From the cell containing the given text, extract its center point as (X, Y) coordinate. 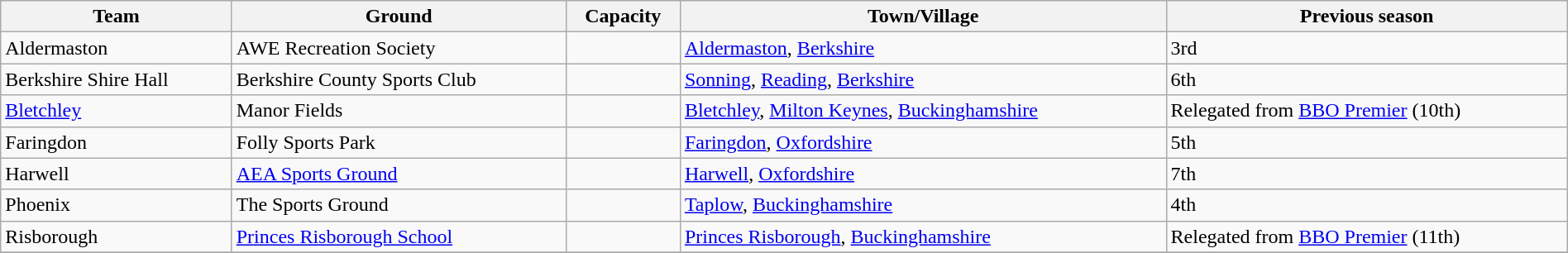
Harwell (116, 174)
The Sports Ground (399, 205)
Risborough (116, 236)
Faringdon, Oxfordshire (923, 142)
Team (116, 17)
Berkshire Shire Hall (116, 79)
Bletchley (116, 111)
Ground (399, 17)
Aldermaston, Berkshire (923, 48)
Harwell, Oxfordshire (923, 174)
Relegated from BBO Premier (11th) (1366, 236)
Capacity (623, 17)
6th (1366, 79)
Sonning, Reading, Berkshire (923, 79)
Taplow, Buckinghamshire (923, 205)
Faringdon (116, 142)
Aldermaston (116, 48)
Phoenix (116, 205)
Relegated from BBO Premier (10th) (1366, 111)
Princes Risborough, Buckinghamshire (923, 236)
Manor Fields (399, 111)
Town/Village (923, 17)
Previous season (1366, 17)
Bletchley, Milton Keynes, Buckinghamshire (923, 111)
Berkshire County Sports Club (399, 79)
7th (1366, 174)
AWE Recreation Society (399, 48)
4th (1366, 205)
5th (1366, 142)
AEA Sports Ground (399, 174)
Folly Sports Park (399, 142)
Princes Risborough School (399, 236)
3rd (1366, 48)
